Capture the cell that displays the provided text and extract its (X, Y) central coordinate. 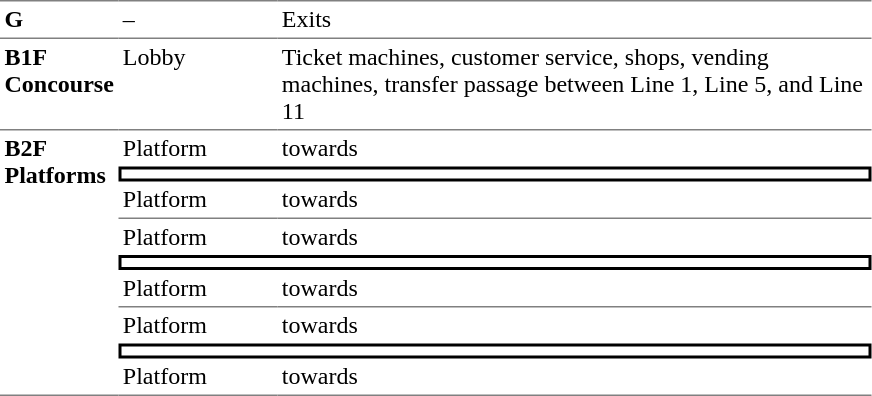
G (59, 19)
B1FConcourse (59, 84)
B2FPlatforms (59, 263)
Ticket machines, customer service, shops, vending machines, transfer passage between Line 1, Line 5, and Line 11 (574, 84)
Exits (574, 19)
Lobby (198, 84)
– (198, 19)
